Provide the (X, Y) coordinate of the cell's center where the given text is located.  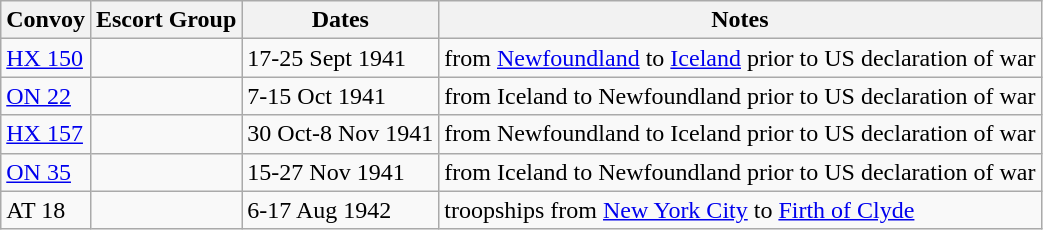
7-15 Oct 1941 (340, 96)
17-25 Sept 1941 (340, 58)
ON 22 (46, 96)
HX 157 (46, 134)
HX 150 (46, 58)
6-17 Aug 1942 (340, 210)
troopships from New York City to Firth of Clyde (740, 210)
AT 18 (46, 210)
Dates (340, 20)
30 Oct-8 Nov 1941 (340, 134)
Notes (740, 20)
ON 35 (46, 172)
Escort Group (166, 20)
15-27 Nov 1941 (340, 172)
Convoy (46, 20)
